Provide the [x, y] coordinate of the cell's center where the given text is located.  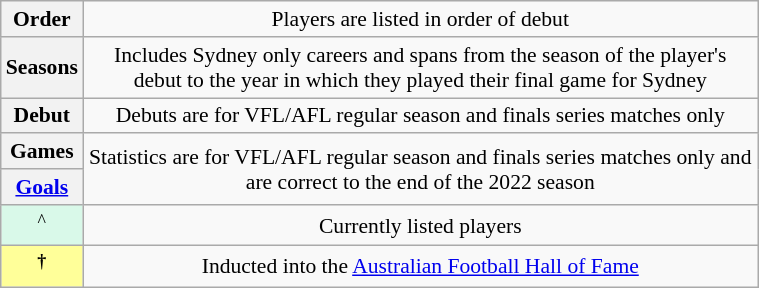
Debuts are for VFL/AFL regular season and finals series matches only [420, 116]
Includes Sydney only careers and spans from the season of the player's debut to the year in which they played their final game for Sydney [420, 68]
^ [42, 226]
Statistics are for VFL/AFL regular season and finals series matches only and are correct to the end of the 2022 season [420, 170]
Order [42, 19]
Debut [42, 116]
Goals [42, 187]
Players are listed in order of debut [420, 19]
Seasons [42, 68]
Games [42, 152]
Inducted into the Australian Football Hall of Fame [420, 266]
† [42, 266]
Currently listed players [420, 226]
